Find where the given text appears and provide that cell's center as (x, y) coordinate. 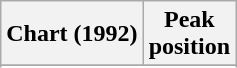
Chart (1992) (72, 34)
Peakposition (189, 34)
